Return the [X, Y] coordinate for the center point of the cell that contains the specified text.  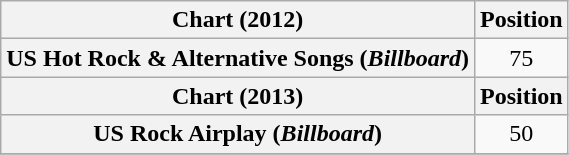
US Hot Rock & Alternative Songs (Billboard) [238, 58]
50 [521, 134]
Chart (2013) [238, 96]
75 [521, 58]
US Rock Airplay (Billboard) [238, 134]
Chart (2012) [238, 20]
